From the cell containing the given text, extract its center point as (X, Y) coordinate. 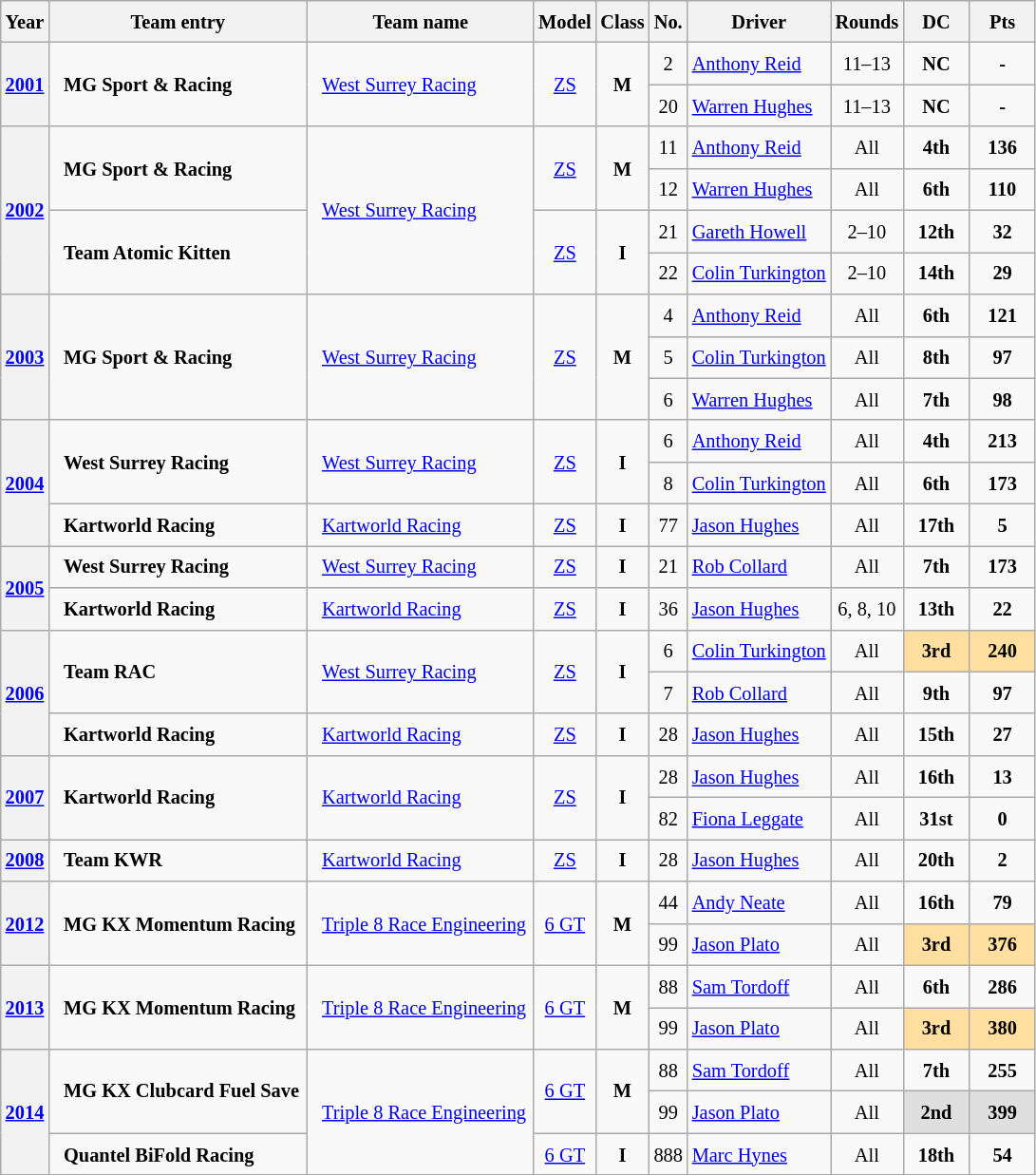
12 (669, 189)
Model (564, 21)
36 (669, 609)
31st (936, 818)
6, 8, 10 (868, 609)
376 (1003, 944)
82 (669, 818)
77 (669, 524)
8 (669, 483)
20th (936, 860)
399 (1003, 1111)
15th (936, 734)
2001 (25, 84)
9th (936, 692)
Andy Neate (760, 902)
27 (1003, 734)
4 (669, 314)
Fiona Leggate (760, 818)
Quantel BiFold Racing (178, 1154)
Team KWR (178, 860)
13 (1003, 776)
14th (936, 273)
Class (622, 21)
121 (1003, 314)
8th (936, 357)
13th (936, 609)
32 (1003, 231)
Rounds (868, 21)
Team entry (178, 21)
29 (1003, 273)
18th (936, 1154)
2nd (936, 1111)
2002 (25, 211)
Team name (420, 21)
Team RAC (178, 672)
2014 (25, 1111)
Driver (760, 21)
DC (936, 21)
240 (1003, 651)
2008 (25, 860)
2012 (25, 923)
Marc Hynes (760, 1154)
380 (1003, 1028)
2013 (25, 1007)
12th (936, 231)
Team Atomic Kitten (178, 252)
11 (669, 147)
2003 (25, 356)
Pts (1003, 21)
MG KX Clubcard Fuel Save (178, 1090)
7 (669, 692)
213 (1003, 441)
2006 (25, 692)
0 (1003, 818)
110 (1003, 189)
Gareth Howell (760, 231)
286 (1003, 986)
2007 (25, 797)
136 (1003, 147)
255 (1003, 1070)
17th (936, 524)
54 (1003, 1154)
2004 (25, 483)
98 (1003, 399)
No. (669, 21)
2005 (25, 587)
888 (669, 1154)
79 (1003, 902)
Year (25, 21)
20 (669, 105)
44 (669, 902)
